Detect which cell encompasses the target text, then output its [x, y] center coordinate. 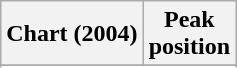
Chart (2004) [72, 34]
Peakposition [189, 34]
